From the cell containing the given text, extract its center point as (x, y) coordinate. 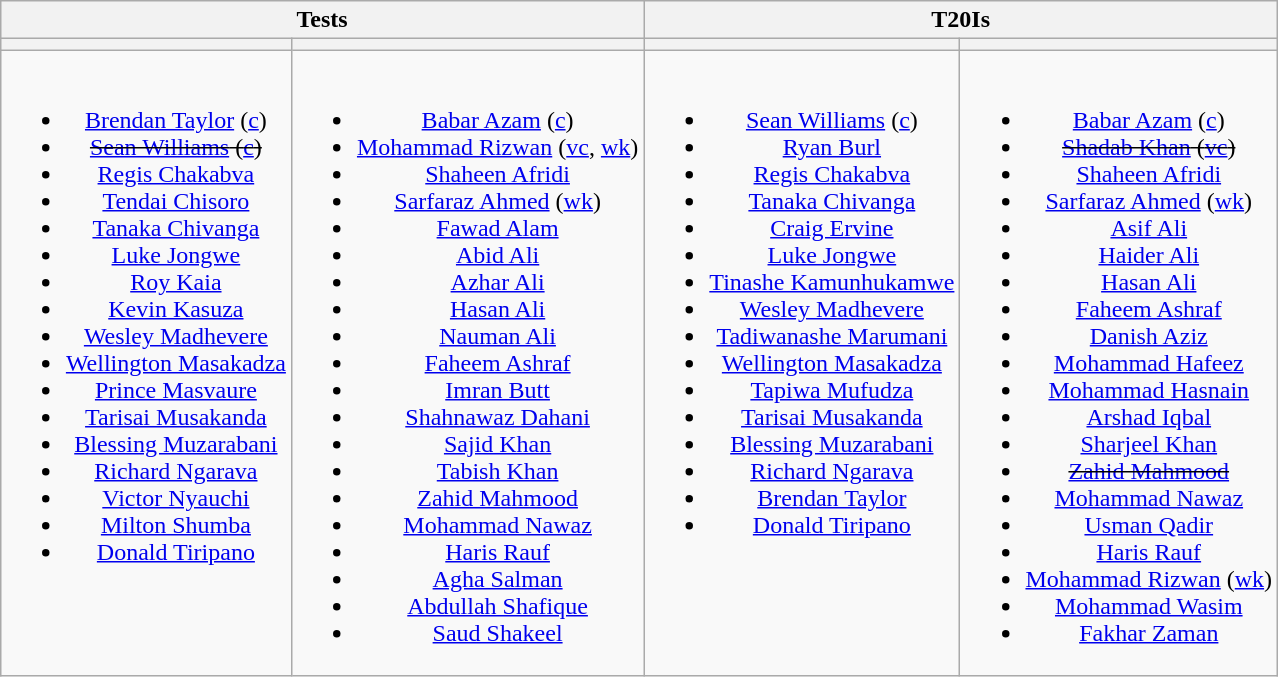
T20Is (961, 20)
Tests (322, 20)
